Provide the (x, y) coordinate of the cell's center where the given text is located.  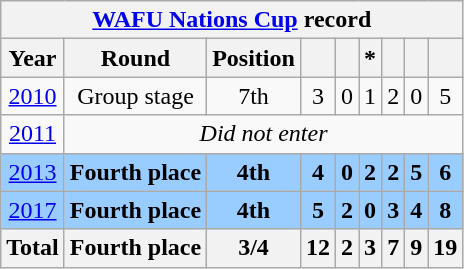
Did not enter (264, 134)
6 (446, 172)
Group stage (135, 96)
Total (33, 248)
2011 (33, 134)
* (370, 58)
WAFU Nations Cup record (232, 20)
Year (33, 58)
12 (318, 248)
7th (254, 96)
3/4 (254, 248)
1 (370, 96)
19 (446, 248)
Position (254, 58)
7 (394, 248)
Round (135, 58)
9 (416, 248)
2013 (33, 172)
8 (446, 210)
2017 (33, 210)
2010 (33, 96)
